For the text-containing cell, return its midpoint in [x, y] coordinate format. 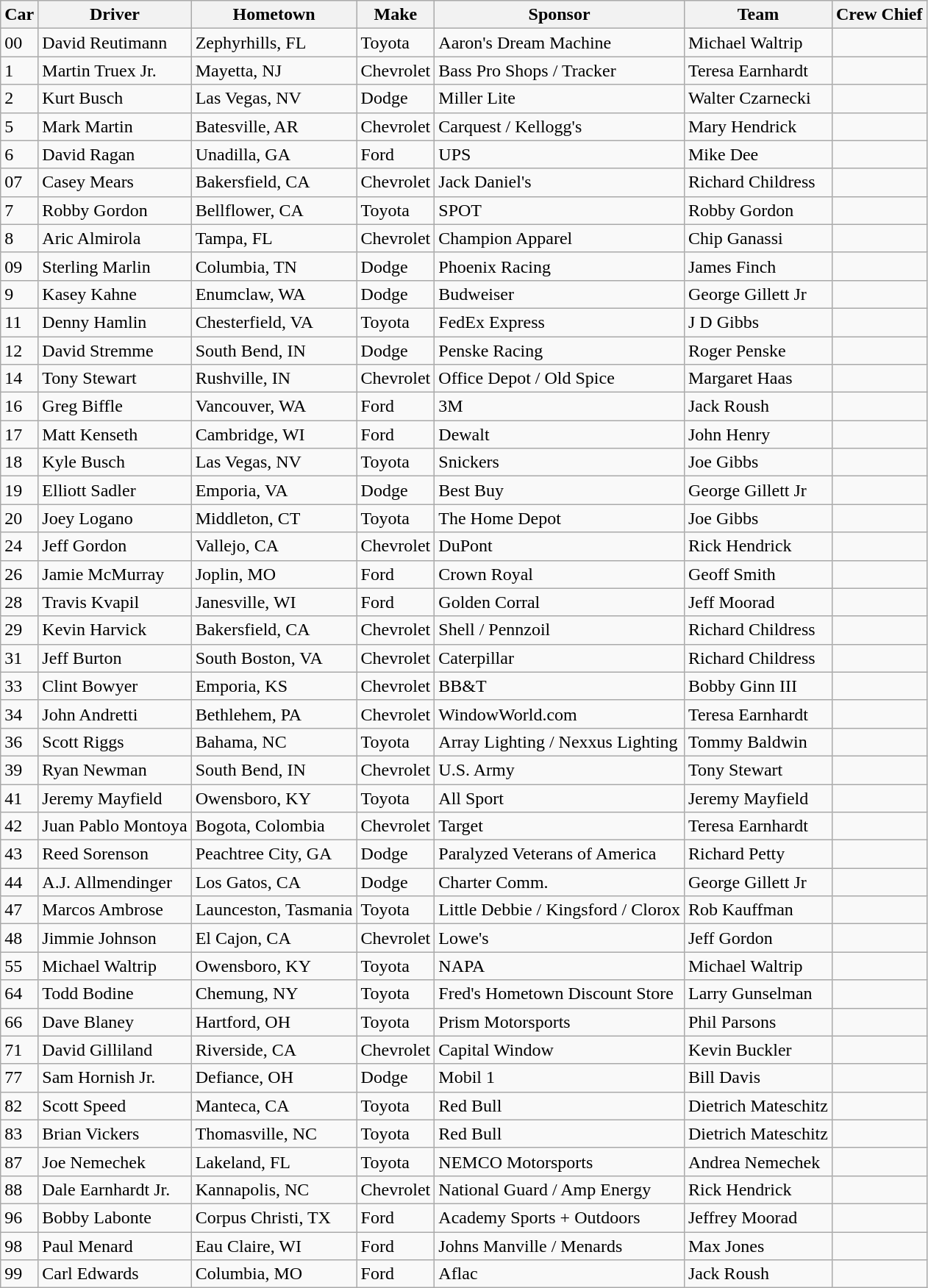
NAPA [560, 966]
28 [19, 602]
Kyle Busch [115, 462]
Penske Racing [560, 351]
24 [19, 546]
Hometown [274, 15]
John Henry [757, 434]
Aaron's Dream Machine [560, 43]
Kannapolis, NC [274, 1189]
A.J. Allmendinger [115, 882]
39 [19, 770]
Little Debbie / Kingsford / Clorox [560, 910]
55 [19, 966]
Prism Motorsports [560, 1022]
Margaret Haas [757, 379]
9 [19, 294]
U.S. Army [560, 770]
Jeff Moorad [757, 602]
47 [19, 910]
NEMCO Motorsports [560, 1162]
98 [19, 1246]
Bobby Labonte [115, 1217]
99 [19, 1274]
Lakeland, FL [274, 1162]
SPOT [560, 210]
Car [19, 15]
Make [396, 15]
Capital Window [560, 1050]
Array Lighting / Nexxus Lighting [560, 742]
8 [19, 238]
26 [19, 574]
77 [19, 1078]
Miller Lite [560, 99]
3M [560, 407]
88 [19, 1189]
Carquest / Kellogg's [560, 126]
44 [19, 882]
20 [19, 518]
Kevin Harvick [115, 630]
Target [560, 826]
5 [19, 126]
Crew Chief [879, 15]
Lowe's [560, 938]
Tampa, FL [274, 238]
Bill Davis [757, 1078]
16 [19, 407]
Sam Hornish Jr. [115, 1078]
Best Buy [560, 490]
Kurt Busch [115, 99]
66 [19, 1022]
Crown Royal [560, 574]
Joplin, MO [274, 574]
Dave Blaney [115, 1022]
Dale Earnhardt Jr. [115, 1189]
Snickers [560, 462]
Bellflower, CA [274, 210]
J D Gibbs [757, 322]
Max Jones [757, 1246]
00 [19, 43]
43 [19, 854]
Jamie McMurray [115, 574]
Jeffrey Moorad [757, 1217]
Fred's Hometown Discount Store [560, 994]
Office Depot / Old Spice [560, 379]
Champion Apparel [560, 238]
Carl Edwards [115, 1274]
John Andretti [115, 714]
64 [19, 994]
71 [19, 1050]
FedEx Express [560, 322]
Richard Petty [757, 854]
Budweiser [560, 294]
Jimmie Johnson [115, 938]
87 [19, 1162]
82 [19, 1106]
Mobil 1 [560, 1078]
Peachtree City, GA [274, 854]
7 [19, 210]
96 [19, 1217]
Mayetta, NJ [274, 71]
Scott Riggs [115, 742]
DuPont [560, 546]
11 [19, 322]
WindowWorld.com [560, 714]
Batesville, AR [274, 126]
33 [19, 686]
Kasey Kahne [115, 294]
Manteca, CA [274, 1106]
Launceston, Tasmania [274, 910]
Sponsor [560, 15]
Scott Speed [115, 1106]
Eau Claire, WI [274, 1246]
Brian Vickers [115, 1134]
David Stremme [115, 351]
Paralyzed Veterans of America [560, 854]
Thomasville, NC [274, 1134]
Chemung, NY [274, 994]
Jeff Burton [115, 658]
Chip Ganassi [757, 238]
Tommy Baldwin [757, 742]
UPS [560, 154]
Juan Pablo Montoya [115, 826]
Middleton, CT [274, 518]
Roger Penske [757, 351]
Bethlehem, PA [274, 714]
41 [19, 798]
36 [19, 742]
South Boston, VA [274, 658]
Chesterfield, VA [274, 322]
Mary Hendrick [757, 126]
Martin Truex Jr. [115, 71]
31 [19, 658]
Riverside, CA [274, 1050]
Bahama, NC [274, 742]
National Guard / Amp Energy [560, 1189]
Phil Parsons [757, 1022]
Corpus Christi, TX [274, 1217]
Johns Manville / Menards [560, 1246]
17 [19, 434]
Andrea Nemechek [757, 1162]
Golden Corral [560, 602]
Paul Menard [115, 1246]
Emporia, VA [274, 490]
Clint Bowyer [115, 686]
Caterpillar [560, 658]
Travis Kvapil [115, 602]
Joe Nemechek [115, 1162]
18 [19, 462]
Larry Gunselman [757, 994]
83 [19, 1134]
Geoff Smith [757, 574]
Cambridge, WI [274, 434]
Los Gatos, CA [274, 882]
BB&T [560, 686]
Academy Sports + Outdoors [560, 1217]
David Ragan [115, 154]
Vancouver, WA [274, 407]
Janesville, WI [274, 602]
James Finch [757, 266]
El Cajon, CA [274, 938]
Jack Daniel's [560, 182]
42 [19, 826]
Hartford, OH [274, 1022]
Marcos Ambrose [115, 910]
Columbia, TN [274, 266]
David Reutimann [115, 43]
Charter Comm. [560, 882]
Bass Pro Shops / Tracker [560, 71]
48 [19, 938]
Unadilla, GA [274, 154]
Walter Czarnecki [757, 99]
David Gilliland [115, 1050]
Denny Hamlin [115, 322]
Ryan Newman [115, 770]
09 [19, 266]
Casey Mears [115, 182]
Matt Kenseth [115, 434]
The Home Depot [560, 518]
Rushville, IN [274, 379]
All Sport [560, 798]
Kevin Buckler [757, 1050]
12 [19, 351]
Elliott Sadler [115, 490]
Dewalt [560, 434]
Enumclaw, WA [274, 294]
14 [19, 379]
19 [19, 490]
Zephyrhills, FL [274, 43]
Reed Sorenson [115, 854]
1 [19, 71]
Driver [115, 15]
Joey Logano [115, 518]
Phoenix Racing [560, 266]
07 [19, 182]
Mike Dee [757, 154]
2 [19, 99]
29 [19, 630]
Team [757, 15]
Aflac [560, 1274]
Rob Kauffman [757, 910]
Todd Bodine [115, 994]
Bobby Ginn III [757, 686]
Mark Martin [115, 126]
Greg Biffle [115, 407]
Shell / Pennzoil [560, 630]
6 [19, 154]
Defiance, OH [274, 1078]
Sterling Marlin [115, 266]
Bogota, Colombia [274, 826]
Aric Almirola [115, 238]
Vallejo, CA [274, 546]
Emporia, KS [274, 686]
34 [19, 714]
Columbia, MO [274, 1274]
